Provide the (X, Y) coordinate of the cell's center where the given text is located.  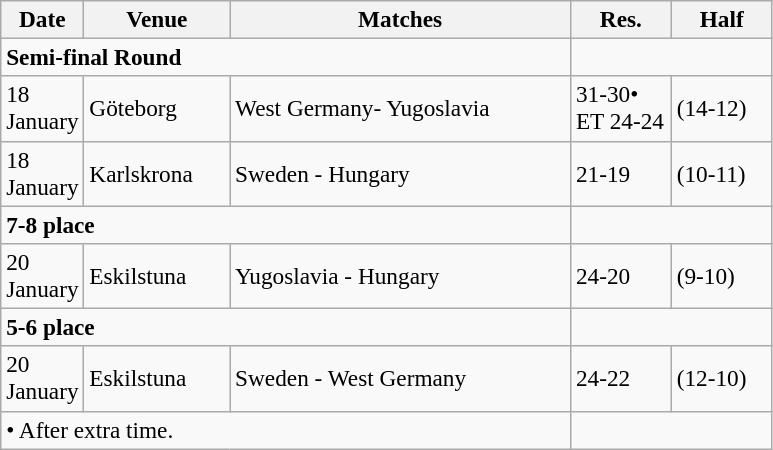
Sweden - Hungary (400, 174)
7-8 place (286, 224)
(10-11) (722, 174)
24-20 (620, 276)
Sweden - West Germany (400, 378)
Semi-final Round (286, 57)
Matches (400, 19)
Half (722, 19)
24-22 (620, 378)
(14-12) (722, 108)
West Germany- Yugoslavia (400, 108)
(12-10) (722, 378)
Date (42, 19)
Yugoslavia - Hungary (400, 276)
5-6 place (286, 327)
31-30• ET 24-24 (620, 108)
Res. (620, 19)
Venue (157, 19)
Göteborg (157, 108)
Karlskrona (157, 174)
21-19 (620, 174)
(9-10) (722, 276)
• After extra time. (286, 430)
